For the text-containing cell, return its midpoint in (x, y) coordinate format. 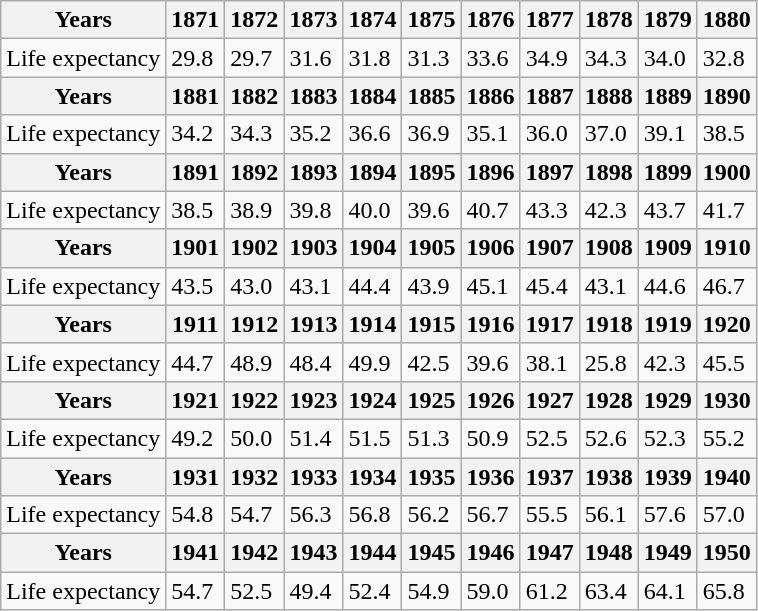
1912 (254, 324)
1936 (490, 477)
1915 (432, 324)
1949 (668, 553)
1875 (432, 20)
56.3 (314, 515)
1940 (726, 477)
1885 (432, 96)
1907 (550, 248)
52.4 (372, 591)
1931 (196, 477)
43.9 (432, 286)
1916 (490, 324)
1911 (196, 324)
1924 (372, 400)
43.7 (668, 210)
1910 (726, 248)
1937 (550, 477)
56.8 (372, 515)
1926 (490, 400)
1941 (196, 553)
37.0 (608, 134)
1921 (196, 400)
1897 (550, 172)
44.6 (668, 286)
43.0 (254, 286)
38.9 (254, 210)
51.4 (314, 438)
51.5 (372, 438)
56.7 (490, 515)
1919 (668, 324)
1889 (668, 96)
1906 (490, 248)
48.4 (314, 362)
1884 (372, 96)
43.3 (550, 210)
1904 (372, 248)
1942 (254, 553)
45.4 (550, 286)
1914 (372, 324)
31.8 (372, 58)
1946 (490, 553)
1888 (608, 96)
34.2 (196, 134)
1893 (314, 172)
1930 (726, 400)
55.2 (726, 438)
1944 (372, 553)
1872 (254, 20)
31.6 (314, 58)
1901 (196, 248)
45.1 (490, 286)
1890 (726, 96)
63.4 (608, 591)
1927 (550, 400)
50.0 (254, 438)
55.5 (550, 515)
1894 (372, 172)
1933 (314, 477)
32.8 (726, 58)
1908 (608, 248)
1934 (372, 477)
49.2 (196, 438)
1939 (668, 477)
1899 (668, 172)
1918 (608, 324)
64.1 (668, 591)
54.8 (196, 515)
29.7 (254, 58)
43.5 (196, 286)
1879 (668, 20)
1900 (726, 172)
1877 (550, 20)
36.6 (372, 134)
40.0 (372, 210)
1895 (432, 172)
1932 (254, 477)
1938 (608, 477)
57.6 (668, 515)
38.1 (550, 362)
1876 (490, 20)
1881 (196, 96)
1886 (490, 96)
1871 (196, 20)
1878 (608, 20)
29.8 (196, 58)
52.6 (608, 438)
57.0 (726, 515)
1909 (668, 248)
31.3 (432, 58)
1903 (314, 248)
50.9 (490, 438)
1943 (314, 553)
36.9 (432, 134)
54.9 (432, 591)
1887 (550, 96)
44.7 (196, 362)
1902 (254, 248)
1892 (254, 172)
46.7 (726, 286)
1883 (314, 96)
1950 (726, 553)
1905 (432, 248)
1874 (372, 20)
52.3 (668, 438)
45.5 (726, 362)
59.0 (490, 591)
25.8 (608, 362)
1948 (608, 553)
35.1 (490, 134)
61.2 (550, 591)
1913 (314, 324)
1917 (550, 324)
39.8 (314, 210)
1935 (432, 477)
1880 (726, 20)
34.9 (550, 58)
1873 (314, 20)
44.4 (372, 286)
40.7 (490, 210)
1896 (490, 172)
35.2 (314, 134)
1925 (432, 400)
1947 (550, 553)
34.0 (668, 58)
1928 (608, 400)
51.3 (432, 438)
1922 (254, 400)
1920 (726, 324)
1929 (668, 400)
1898 (608, 172)
36.0 (550, 134)
42.5 (432, 362)
65.8 (726, 591)
41.7 (726, 210)
48.9 (254, 362)
49.9 (372, 362)
1891 (196, 172)
1882 (254, 96)
39.1 (668, 134)
49.4 (314, 591)
56.1 (608, 515)
1923 (314, 400)
33.6 (490, 58)
1945 (432, 553)
56.2 (432, 515)
